Extract the [x, y] coordinate from the center of the cell holding the provided text.  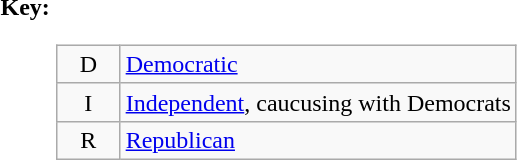
Democratic [318, 64]
I [89, 102]
D [89, 64]
Republican [318, 140]
R [89, 140]
Independent, caucusing with Democrats [318, 102]
